Pinpoint the cell where the given text exists, returning its (x, y) midpoint coordinate. 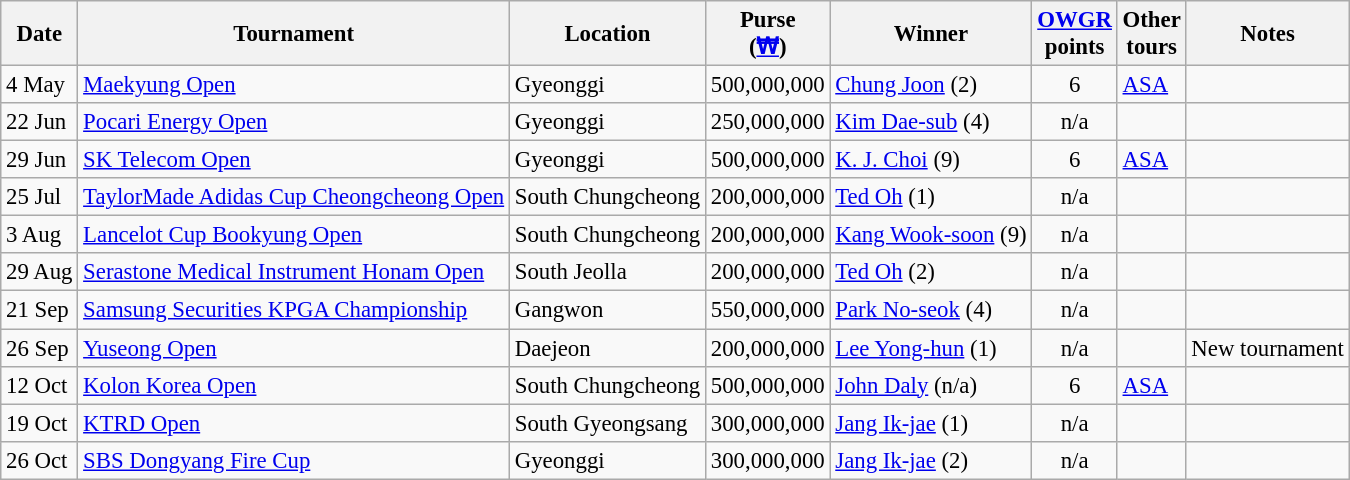
Winner (931, 34)
Purse(₩) (767, 34)
New tournament (1268, 348)
South Jeolla (607, 273)
25 Jul (40, 197)
29 Aug (40, 273)
19 Oct (40, 423)
Pocari Energy Open (294, 122)
Maekyung Open (294, 85)
Location (607, 34)
Samsung Securities KPGA Championship (294, 310)
Park No-seok (4) (931, 310)
Ted Oh (1) (931, 197)
550,000,000 (767, 310)
12 Oct (40, 385)
Jang Ik-jae (2) (931, 460)
Lee Yong-hun (1) (931, 348)
4 May (40, 85)
Kang Wook-soon (9) (931, 235)
29 Jun (40, 160)
22 Jun (40, 122)
SK Telecom Open (294, 160)
Date (40, 34)
26 Sep (40, 348)
21 Sep (40, 310)
K. J. Choi (9) (931, 160)
3 Aug (40, 235)
Kolon Korea Open (294, 385)
Chung Joon (2) (931, 85)
Lancelot Cup Bookyung Open (294, 235)
KTRD Open (294, 423)
26 Oct (40, 460)
Yuseong Open (294, 348)
250,000,000 (767, 122)
Daejeon (607, 348)
OWGRpoints (1074, 34)
Notes (1268, 34)
South Gyeongsang (607, 423)
TaylorMade Adidas Cup Cheongcheong Open (294, 197)
Serastone Medical Instrument Honam Open (294, 273)
Othertours (1152, 34)
Ted Oh (2) (931, 273)
Gangwon (607, 310)
Tournament (294, 34)
Jang Ik-jae (1) (931, 423)
Kim Dae-sub (4) (931, 122)
John Daly (n/a) (931, 385)
SBS Dongyang Fire Cup (294, 460)
